Search for the cell housing the specified text and yield its (X, Y) center coordinate. 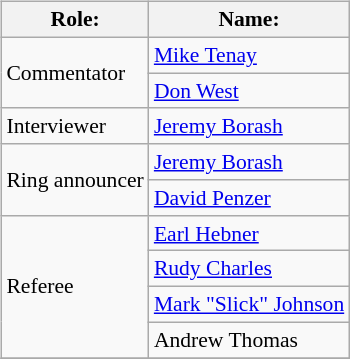
Rudy Charles (249, 269)
Interviewer (74, 126)
Mike Tenay (249, 55)
Andrew Thomas (249, 340)
Role: (74, 20)
Ring announcer (74, 180)
Referee (74, 286)
David Penzer (249, 198)
Earl Hebner (249, 233)
Don West (249, 91)
Name: (249, 20)
Commentator (74, 72)
Mark "Slick" Johnson (249, 305)
